Capture the cell that displays the provided text and extract its (X, Y) central coordinate. 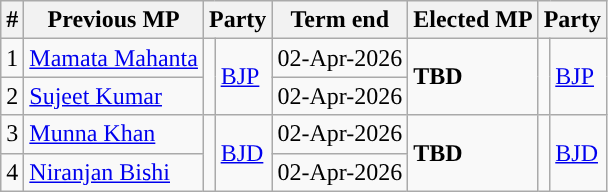
Previous MP (114, 20)
Mamata Mahanta (114, 58)
2 (12, 96)
Term end (340, 20)
Sujeet Kumar (114, 96)
4 (12, 172)
Munna Khan (114, 134)
Elected MP (473, 20)
# (12, 20)
1 (12, 58)
Niranjan Bishi (114, 172)
3 (12, 134)
